Return the (x, y) coordinate for the center point of the cell that contains the specified text.  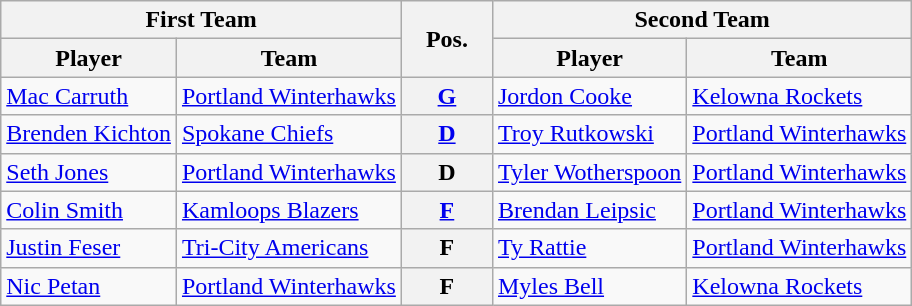
Tri-City Americans (288, 248)
Jordon Cooke (589, 96)
Kamloops Blazers (288, 210)
Justin Feser (89, 248)
Nic Petan (89, 286)
Spokane Chiefs (288, 134)
Troy Rutkowski (589, 134)
G (446, 96)
Brenden Kichton (89, 134)
Pos. (446, 39)
Tyler Wotherspoon (589, 172)
Mac Carruth (89, 96)
Second Team (702, 20)
Myles Bell (589, 286)
Ty Rattie (589, 248)
Brendan Leipsic (589, 210)
Seth Jones (89, 172)
Colin Smith (89, 210)
First Team (202, 20)
